Return the (x, y) coordinate for the center point of the cell that contains the specified text.  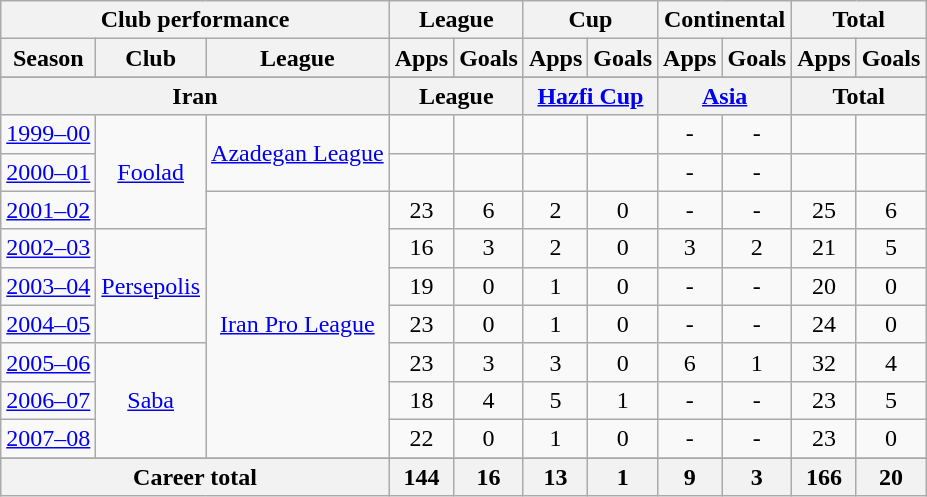
Club (151, 58)
32 (824, 362)
166 (824, 477)
Career total (195, 477)
2001–02 (48, 210)
Saba (151, 400)
Club performance (195, 20)
22 (421, 438)
13 (555, 477)
18 (421, 400)
2004–05 (48, 324)
Iran (195, 96)
Hazfi Cup (590, 96)
25 (824, 210)
Cup (590, 20)
Azadegan League (298, 153)
2006–07 (48, 400)
Continental (725, 20)
19 (421, 286)
Season (48, 58)
21 (824, 248)
2000–01 (48, 172)
2005–06 (48, 362)
9 (690, 477)
Asia (725, 96)
Iran Pro League (298, 324)
2007–08 (48, 438)
144 (421, 477)
Foolad (151, 172)
2002–03 (48, 248)
24 (824, 324)
2003–04 (48, 286)
1999–00 (48, 134)
Persepolis (151, 286)
